Output the [X, Y] coordinate of the center of the cell containing the given text.  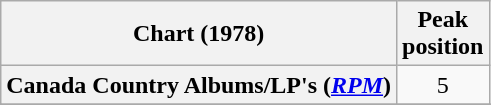
5 [443, 85]
Chart (1978) [199, 34]
Peak position [443, 34]
Canada Country Albums/LP's (RPM) [199, 85]
